Determine the [X, Y] coordinate at the center of the cell enclosing the given text.  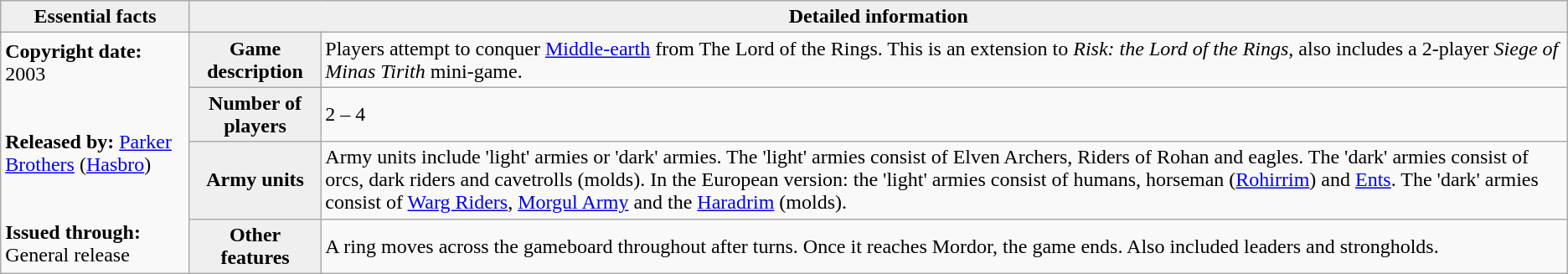
Game description [255, 60]
Copyright date: 2003 Released by: Parker Brothers (Hasbro) Issued through: General release [95, 153]
2 – 4 [944, 114]
Detailed information [878, 17]
Number of players [255, 114]
Army units [255, 180]
A ring moves across the gameboard throughout after turns. Once it reaches Mordor, the game ends. Also included leaders and strongholds. [944, 246]
Other features [255, 246]
Essential facts [95, 17]
